Detect which cell encompasses the target text, then output its (X, Y) center coordinate. 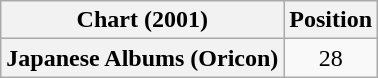
Chart (2001) (142, 20)
28 (331, 58)
Japanese Albums (Oricon) (142, 58)
Position (331, 20)
